Pinpoint the cell where the given text exists, returning its (X, Y) midpoint coordinate. 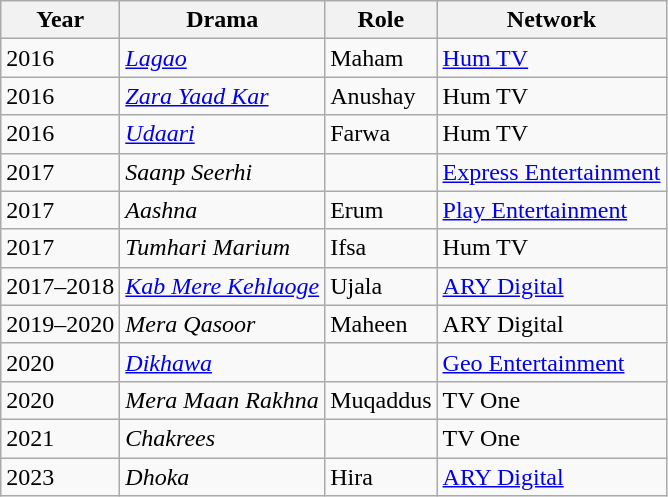
Express Entertainment (552, 172)
Geo Entertainment (552, 362)
Lagao (222, 58)
2017–2018 (60, 286)
Role (381, 20)
Aashna (222, 210)
Erum (381, 210)
Anushay (381, 96)
Chakrees (222, 438)
Mera Maan Rakhna (222, 400)
2019–2020 (60, 324)
Muqaddus (381, 400)
Year (60, 20)
Tumhari Marium (222, 248)
Drama (222, 20)
Zara Yaad Kar (222, 96)
Kab Mere Kehlaoge (222, 286)
2023 (60, 477)
Udaari (222, 134)
Network (552, 20)
2021 (60, 438)
Ifsa (381, 248)
Mera Qasoor (222, 324)
Dikhawa (222, 362)
Maham (381, 58)
Hira (381, 477)
Play Entertainment (552, 210)
Dhoka (222, 477)
Farwa (381, 134)
Maheen (381, 324)
Saanp Seerhi (222, 172)
Ujala (381, 286)
